Detect which cell encompasses the target text, then output its (x, y) center coordinate. 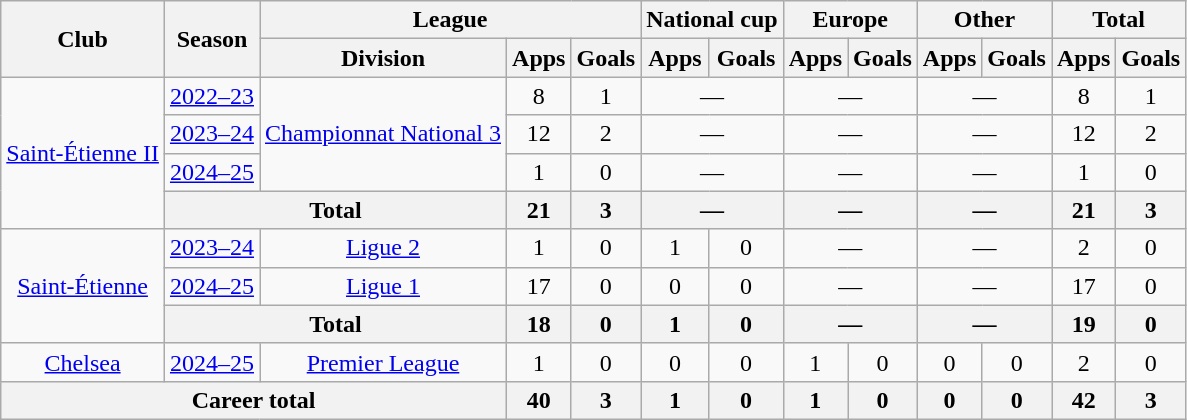
42 (1084, 400)
18 (539, 324)
Championnat National 3 (384, 134)
Europe (850, 20)
Other (984, 20)
Club (83, 39)
Ligue 2 (384, 248)
Ligue 1 (384, 286)
League (450, 20)
Saint-Étienne II (83, 153)
Chelsea (83, 362)
Saint-Étienne (83, 286)
Premier League (384, 362)
Division (384, 58)
19 (1084, 324)
2022–23 (212, 96)
National cup (712, 20)
40 (539, 400)
Season (212, 39)
Career total (254, 400)
